Scan for the cell matching the given text and deliver its [x, y] coordinate at center. 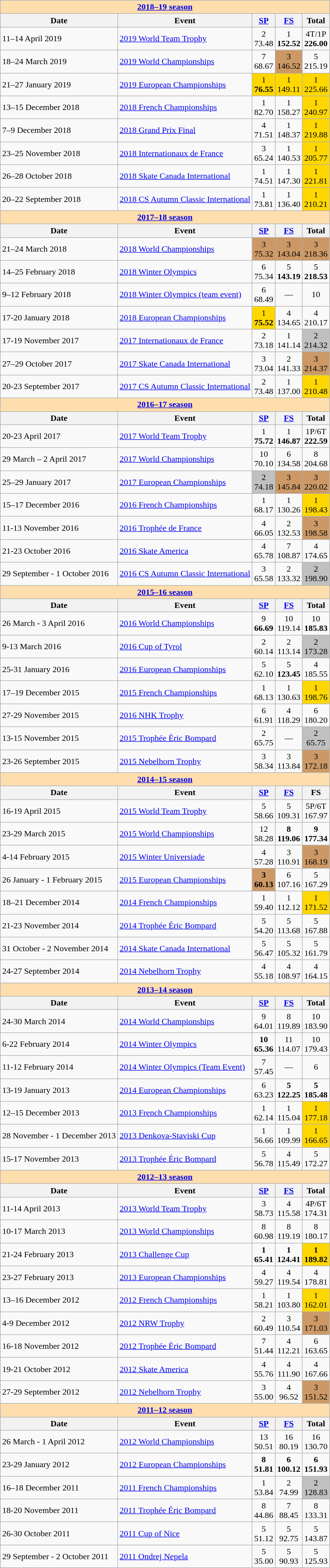
28 November - 1 December 2013 [59, 1136]
355.00 [264, 1392]
14–25 February 2018 [59, 272]
2019 World Championships [185, 61]
21-24 February 2013 [59, 1254]
455.76 [264, 1369]
21–24 March 2018 [59, 249]
5 62.10 [264, 670]
17–19 December 2015 [59, 692]
2012 Trophée Éric Bompard [185, 1346]
2012 French Championships [185, 1300]
6 68.49 [264, 295]
19-21 October 2012 [59, 1369]
1 219.88 [316, 130]
844.86 [264, 1511]
2016 Trophée de France [185, 528]
5125.93 [316, 1556]
457.28 [264, 856]
2015 Nebelhorn Trophy [185, 761]
2013–14 season [165, 990]
556.47 [264, 949]
2015 European Championships [185, 880]
5122.25 [288, 1090]
5143.87 [316, 1533]
3 145.84 [288, 482]
27-29 November 2015 [59, 715]
1 225.66 [316, 85]
1 177.18 [316, 1113]
3 75.32 [264, 249]
757.45 [264, 1067]
10183.90 [316, 1021]
4-14 February 2015 [59, 856]
4178.81 [316, 1277]
1 198.43 [316, 505]
4111.90 [288, 1369]
1 198.76 [316, 692]
1 148.37 [288, 130]
2016 French Championships [185, 505]
3 146.52 [288, 61]
2013 Challenge Cup [185, 1254]
1 221.81 [316, 176]
2014 Winter Olympics [185, 1044]
2017 CS Autumn Classic International [185, 386]
1 74.51 [264, 176]
1 205.77 [316, 153]
1 130.26 [288, 505]
18–24 March 2019 [59, 61]
8133.31 [316, 1511]
6 134.58 [288, 459]
2018 World Championships [185, 249]
9177.34 [316, 834]
4 65.78 [264, 551]
260.49 [264, 1323]
10 185.83 [316, 624]
3151.52 [316, 1392]
2 141.33 [288, 364]
13-15 November 2015 [59, 738]
27-29 September 2012 [59, 1392]
2018 Winter Olympics [185, 272]
1 162.01 [316, 1300]
455.18 [264, 971]
17-19 November 2017 [59, 340]
6-22 February 2014 [59, 1044]
2015–16 season [165, 592]
26 January - 1 February 2015 [59, 880]
1124.41 [288, 1254]
23-29 January 2012 [59, 1465]
1166.65 [316, 1136]
4 118.29 [288, 715]
5167.29 [316, 880]
1 68.13 [264, 692]
4 185.55 [316, 670]
3 58.34 [264, 761]
10 70.10 [264, 459]
3110.91 [288, 856]
2011 Ondrej Nepela [185, 1556]
2016–17 season [165, 405]
10-17 March 2013 [59, 1231]
26 March - 1 April 2012 [59, 1441]
2012 Nebelhorn Trophy [185, 1392]
1 82.70 [264, 107]
5161.79 [316, 949]
2014 Trophée Éric Bompard [185, 926]
15-17 November 2013 [59, 1159]
23-27 February 2013 [59, 1277]
2016 Cup of Tyrol [185, 646]
10 [316, 295]
860.98 [264, 1231]
2012 Skate America [185, 1369]
558.66 [264, 811]
1 62.14 [264, 1113]
20–22 September 2018 [59, 199]
2015 Trophée Éric Bompard [185, 738]
3 65.58 [264, 574]
29 September - 2 October 2011 [59, 1556]
2 173.28 [316, 646]
6100.12 [288, 1465]
1680.19 [288, 1441]
165.41 [264, 1254]
11-13 November 2016 [59, 528]
9-13 March 2016 [59, 646]
2 132.53 [288, 528]
16–18 December 2011 [59, 1487]
1 210.48 [316, 386]
4 71.51 [264, 130]
4167.66 [316, 1369]
4P/6T174.31 [316, 1208]
4108.97 [288, 971]
23-29 March 2015 [59, 834]
4115.58 [288, 1208]
5185.48 [316, 1090]
3 220.02 [316, 482]
15–17 December 2016 [59, 505]
360.13 [264, 880]
5167.88 [316, 926]
2016 CS Autumn Classic International [185, 574]
25–29 January 2017 [59, 482]
663.23 [264, 1090]
2014–15 season [165, 779]
2017 European Championships [185, 482]
2017–18 season [165, 217]
2018 Skate Canada International [185, 176]
2018 CS Autumn Classic International [185, 199]
2015 World Team Trophy [185, 811]
20-23 April 2017 [59, 436]
1 140.53 [288, 153]
2014 World Championships [185, 1021]
4T/1P 226.00 [316, 39]
2014 European Championships [185, 1090]
1 146.87 [288, 436]
4 174.65 [316, 551]
3 214.37 [316, 364]
1065.36 [264, 1044]
592.75 [288, 1533]
10 119.14 [288, 624]
551.12 [264, 1533]
1 152.52 [288, 39]
3 172.18 [316, 761]
7 108.87 [288, 551]
2 60.14 [264, 646]
11-14 April 2013 [59, 1208]
2013 World Championships [185, 1231]
1 141.14 [288, 340]
21-23 November 2014 [59, 926]
1 112.12 [288, 902]
3 218.36 [316, 249]
10179.43 [316, 1044]
554.20 [264, 926]
2014 Skate Canada International [185, 949]
1 130.63 [288, 692]
12–15 December 2013 [59, 1113]
29 September - 1 October 2016 [59, 574]
2013 Trophée Éric Bompard [185, 1159]
788.45 [288, 1511]
2017 Internationaux de France [185, 340]
4 66.05 [264, 528]
5172.27 [316, 1159]
964.01 [264, 1021]
5113.68 [288, 926]
3171.03 [316, 1323]
1 158.27 [288, 107]
1 240.97 [316, 107]
2013 Denkova-Staviski Cup [185, 1136]
1258.28 [264, 834]
5105.32 [288, 949]
1 53.84 [264, 1487]
11–14 April 2019 [59, 39]
9 66.69 [264, 624]
2018 Winter Olympics (team event) [185, 295]
2 74.99 [288, 1487]
2017 World Championships [185, 459]
2 133.32 [288, 574]
29 March – 2 April 2017 [59, 459]
2013 French Championships [185, 1113]
2018–19 season [165, 7]
23-26 September 2015 [59, 761]
9–12 February 2018 [59, 295]
5P/6T167.97 [316, 811]
26 March - 3 April 2016 [59, 624]
2016 Skate America [185, 551]
26-30 October 2011 [59, 1533]
3 198.58 [316, 528]
31 October - 2 November 2014 [59, 949]
2011 Trophée Éric Bompard [185, 1511]
2012 World Championships [185, 1441]
6151.93 [316, 1465]
358.73 [264, 1208]
2014 Winter Olympics (Team Event) [185, 1067]
2011 French Championships [185, 1487]
2012 European Championships [185, 1465]
2014 Nebelhorn Trophy [185, 971]
1 68.17 [264, 505]
3 73.04 [264, 364]
2 214.32 [316, 340]
7 68.67 [264, 61]
23–25 November 2018 [59, 153]
16-19 April 2015 [59, 811]
2016 NHK Trophy [185, 715]
1 115.04 [288, 1113]
590.93 [288, 1556]
2 198.90 [316, 574]
6 [316, 1067]
2014 French Championships [185, 902]
2017 Skate Canada International [185, 364]
1 58.21 [264, 1300]
851.81 [264, 1465]
18-20 November 2011 [59, 1511]
156.66 [264, 1136]
496.52 [288, 1392]
2012–13 season [165, 1177]
5 143.19 [288, 272]
2015 French Championships [185, 692]
2 74.18 [264, 482]
4115.49 [288, 1159]
2015 World Championships [185, 834]
3 65.24 [264, 153]
5 123.45 [288, 670]
24-30 March 2014 [59, 1021]
21-23 October 2016 [59, 551]
6 75.34 [264, 272]
1 137.00 [288, 386]
2017 World Team Trophy [185, 436]
2016 World Championships [185, 624]
2012 NRW Trophy [185, 1323]
2011–12 season [165, 1410]
2018 European Championships [185, 318]
751.44 [264, 1346]
2019 European Championships [185, 85]
5 215.19 [316, 61]
4 210.17 [316, 318]
13–15 December 2018 [59, 107]
20-23 September 2017 [59, 386]
2 113.14 [288, 646]
8119.06 [288, 834]
8 204.68 [316, 459]
2018 Grand Prix Final [185, 130]
3 113.84 [288, 761]
1 76.55 [264, 85]
2013 World Team Trophy [185, 1208]
2016 European Championships [185, 670]
3 143.04 [288, 249]
17-20 January 2018 [59, 318]
8180.17 [316, 1231]
2 73.18 [264, 340]
6 180.20 [316, 715]
2011 Cup of Nice [185, 1533]
1109.99 [288, 1136]
26–28 October 2018 [59, 176]
6107.16 [288, 880]
25-31 January 2016 [59, 670]
4-9 December 2012 [59, 1323]
3168.19 [316, 856]
535.00 [264, 1556]
2 128.83 [316, 1487]
459.27 [264, 1277]
7–9 December 2018 [59, 130]
556.78 [264, 1159]
1 59.40 [264, 902]
18–21 December 2014 [59, 902]
11-12 February 2014 [59, 1067]
1 147.30 [288, 176]
2018 Internationaux de France [185, 153]
1 136.40 [288, 199]
5109.31 [288, 811]
8119.19 [288, 1231]
1 75.52 [264, 318]
3110.54 [288, 1323]
6 61.91 [264, 715]
8119.89 [288, 1021]
1189.82 [316, 1254]
2015 Winter Universiade [185, 856]
4112.21 [288, 1346]
1P/6T 222.59 [316, 436]
1 75.72 [264, 436]
11114.07 [288, 1044]
2018 French Championships [185, 107]
2013 European Championships [185, 1277]
16-18 November 2012 [59, 1346]
5 218.53 [316, 272]
24-27 September 2014 [59, 971]
4119.54 [288, 1277]
1350.51 [264, 1441]
13–16 December 2012 [59, 1300]
1 73.81 [264, 199]
21–27 January 2019 [59, 85]
27–29 October 2017 [59, 364]
1 103.80 [288, 1300]
4164.15 [316, 971]
16130.70 [316, 1441]
1 171.52 [316, 902]
6163.65 [316, 1346]
4 134.65 [288, 318]
1 210.21 [316, 199]
2019 World Team Trophy [185, 39]
13-19 January 2013 [59, 1090]
1 149.11 [288, 85]
